For the text-containing cell, return its midpoint in (X, Y) coordinate format. 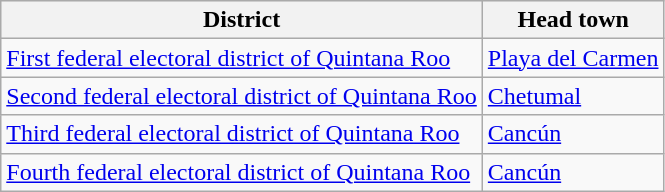
Fourth federal electoral district of Quintana Roo (242, 172)
District (242, 20)
Playa del Carmen (573, 58)
First federal electoral district of Quintana Roo (242, 58)
Third federal electoral district of Quintana Roo (242, 134)
Second federal electoral district of Quintana Roo (242, 96)
Head town (573, 20)
Chetumal (573, 96)
